Determine the (X, Y) coordinate at the center of the cell enclosing the given text.  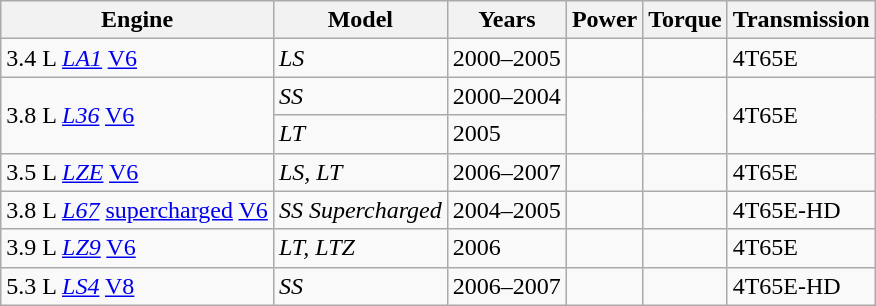
Model (360, 20)
2005 (506, 134)
LS, LT (360, 172)
Torque (685, 20)
2000–2004 (506, 96)
LT, LTZ (360, 248)
2006 (506, 248)
3.8 L L67 supercharged V6 (138, 210)
Engine (138, 20)
5.3 L LS4 V8 (138, 286)
3.4 L LA1 V6 (138, 58)
LT (360, 134)
Transmission (801, 20)
Power (604, 20)
3.8 L L36 V6 (138, 115)
2000–2005 (506, 58)
3.5 L LZE V6 (138, 172)
LS (360, 58)
2004–2005 (506, 210)
3.9 L LZ9 V6 (138, 248)
Years (506, 20)
SS Supercharged (360, 210)
